Provide the [X, Y] coordinate of the cell's center where the given text is located.  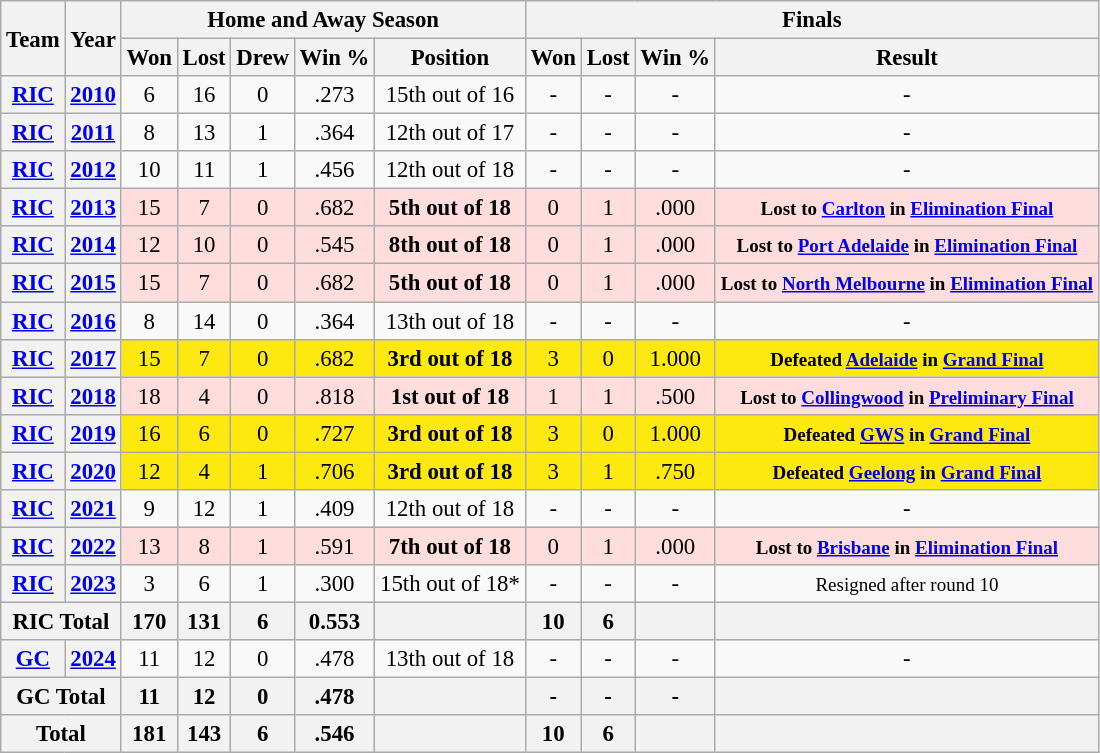
Year [93, 38]
9 [149, 509]
Finals [812, 20]
2011 [93, 133]
.273 [334, 95]
Team [33, 38]
7th out of 18 [450, 546]
18 [149, 396]
2013 [93, 208]
.727 [334, 433]
2016 [93, 321]
Defeated Geelong in Grand Final [906, 471]
8th out of 18 [450, 245]
.706 [334, 471]
2015 [93, 283]
Resigned after round 10 [906, 584]
181 [149, 734]
143 [204, 734]
Lost to Port Adelaide in Elimination Final [906, 245]
2010 [93, 95]
.300 [334, 584]
Lost to Brisbane in Elimination Final [906, 546]
2023 [93, 584]
131 [204, 621]
.818 [334, 396]
.500 [675, 396]
2024 [93, 659]
2017 [93, 358]
Result [906, 58]
12th out of 17 [450, 133]
RIC Total [61, 621]
Total [61, 734]
2020 [93, 471]
14 [204, 321]
2014 [93, 245]
Lost to Collingwood in Preliminary Final [906, 396]
Lost to North Melbourne in Elimination Final [906, 283]
1st out of 18 [450, 396]
GC Total [61, 697]
.546 [334, 734]
2021 [93, 509]
15th out of 16 [450, 95]
Defeated GWS in Grand Final [906, 433]
Defeated Adelaide in Grand Final [906, 358]
0.553 [334, 621]
.545 [334, 245]
2012 [93, 170]
Drew [262, 58]
Position [450, 58]
15th out of 18* [450, 584]
2019 [93, 433]
.456 [334, 170]
Home and Away Season [323, 20]
GC [33, 659]
2022 [93, 546]
.750 [675, 471]
170 [149, 621]
Lost to Carlton in Elimination Final [906, 208]
.409 [334, 509]
2018 [93, 396]
.591 [334, 546]
